Determine the [X, Y] coordinate at the center of the cell enclosing the given text.  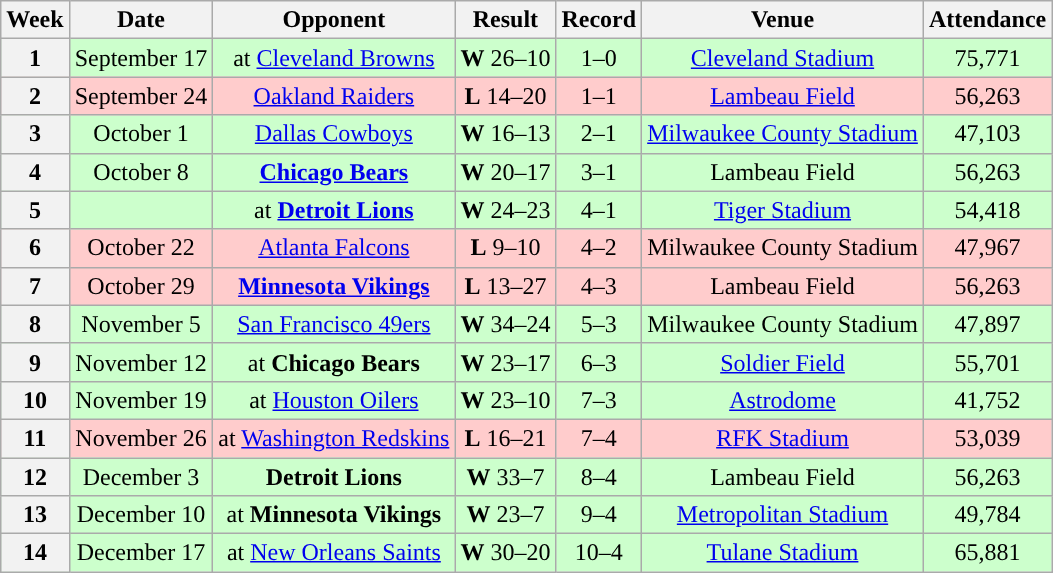
Record [599, 20]
65,881 [987, 553]
9–4 [599, 515]
54,418 [987, 210]
San Francisco 49ers [334, 324]
3 [35, 134]
7–4 [599, 438]
Venue [783, 20]
8–4 [599, 477]
47,897 [987, 324]
at Detroit Lions [334, 210]
W 23–7 [506, 515]
September 24 [141, 96]
11 [35, 438]
October 22 [141, 248]
at Chicago Bears [334, 362]
Result [506, 20]
at Cleveland Browns [334, 58]
1–1 [599, 96]
Attendance [987, 20]
December 10 [141, 515]
November 26 [141, 438]
W 23–17 [506, 362]
November 19 [141, 400]
W 24–23 [506, 210]
W 30–20 [506, 553]
Minnesota Vikings [334, 286]
1–0 [599, 58]
September 17 [141, 58]
L 14–20 [506, 96]
2–1 [599, 134]
47,967 [987, 248]
Oakland Raiders [334, 96]
October 8 [141, 172]
Astrodome [783, 400]
Week [35, 20]
Tiger Stadium [783, 210]
6 [35, 248]
W 33–7 [506, 477]
49,784 [987, 515]
Chicago Bears [334, 172]
4–2 [599, 248]
4–3 [599, 286]
W 16–13 [506, 134]
7 [35, 286]
October 1 [141, 134]
7–3 [599, 400]
Dallas Cowboys [334, 134]
November 5 [141, 324]
53,039 [987, 438]
4–1 [599, 210]
10–4 [599, 553]
Tulane Stadium [783, 553]
10 [35, 400]
L 9–10 [506, 248]
Metropolitan Stadium [783, 515]
Atlanta Falcons [334, 248]
at Houston Oilers [334, 400]
9 [35, 362]
at Washington Redskins [334, 438]
41,752 [987, 400]
RFK Stadium [783, 438]
October 29 [141, 286]
Opponent [334, 20]
W 23–10 [506, 400]
Date [141, 20]
W 34–24 [506, 324]
W 26–10 [506, 58]
L 16–21 [506, 438]
at New Orleans Saints [334, 553]
W 20–17 [506, 172]
5 [35, 210]
5–3 [599, 324]
Cleveland Stadium [783, 58]
3–1 [599, 172]
6–3 [599, 362]
2 [35, 96]
L 13–27 [506, 286]
12 [35, 477]
December 3 [141, 477]
8 [35, 324]
55,701 [987, 362]
at Minnesota Vikings [334, 515]
4 [35, 172]
Detroit Lions [334, 477]
November 12 [141, 362]
47,103 [987, 134]
75,771 [987, 58]
14 [35, 553]
Soldier Field [783, 362]
December 17 [141, 553]
1 [35, 58]
13 [35, 515]
